For the text-containing cell, return its midpoint in [X, Y] coordinate format. 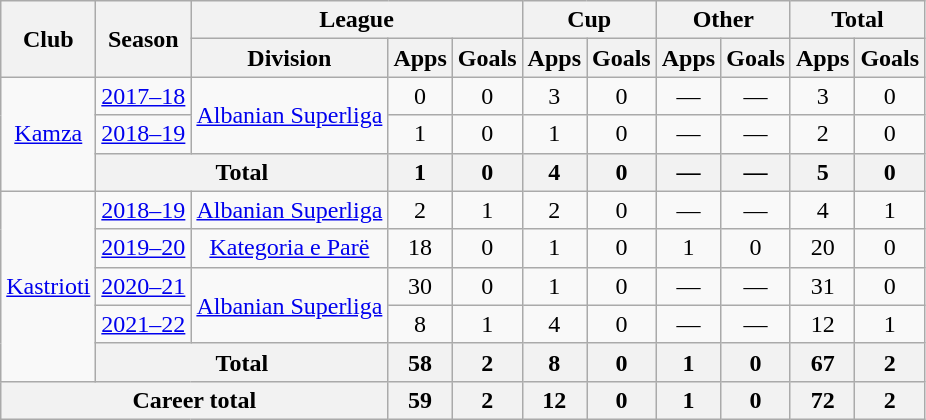
2019–20 [144, 248]
31 [822, 286]
18 [420, 248]
2020–21 [144, 286]
58 [420, 362]
Club [48, 39]
Kamza [48, 134]
Kategoria e Parë [290, 248]
59 [420, 400]
2017–18 [144, 96]
72 [822, 400]
League [356, 20]
Season [144, 39]
20 [822, 248]
30 [420, 286]
67 [822, 362]
Cup [589, 20]
Division [290, 58]
Career total [194, 400]
Other [723, 20]
Kastrioti [48, 286]
5 [822, 172]
2021–22 [144, 324]
